For the text-containing cell, return its midpoint in [X, Y] coordinate format. 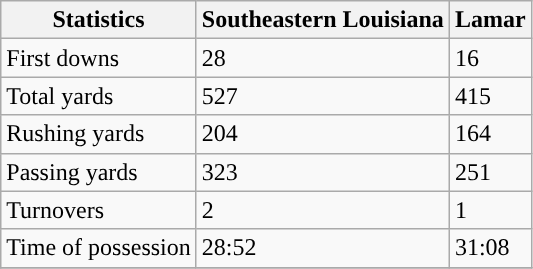
1 [490, 210]
2 [322, 210]
Passing yards [99, 172]
204 [322, 134]
251 [490, 172]
415 [490, 96]
28:52 [322, 248]
Rushing yards [99, 134]
First downs [99, 58]
323 [322, 172]
Lamar [490, 20]
Southeastern Louisiana [322, 20]
Total yards [99, 96]
Statistics [99, 20]
164 [490, 134]
16 [490, 58]
Time of possession [99, 248]
Turnovers [99, 210]
31:08 [490, 248]
527 [322, 96]
28 [322, 58]
